Scan for the cell matching the given text and deliver its [X, Y] coordinate at center. 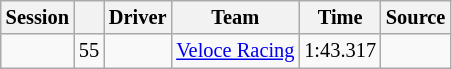
Veloce Racing [235, 51]
Driver [138, 17]
55 [89, 51]
1:43.317 [340, 51]
Source [416, 17]
Session [38, 17]
Time [340, 17]
Team [235, 17]
